Provide the (X, Y) coordinate of the cell's center where the given text is located.  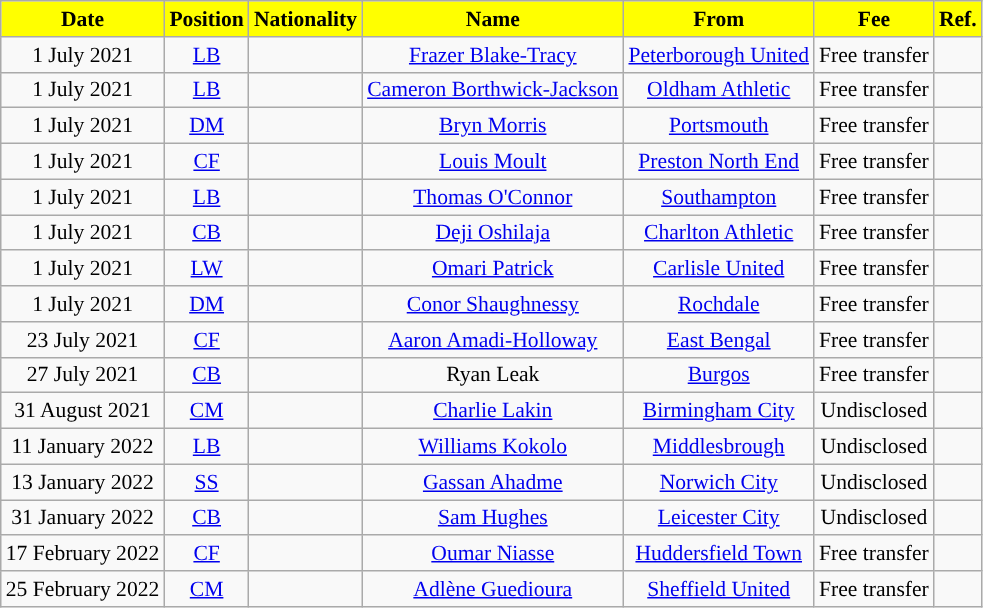
25 February 2022 (83, 589)
31 August 2021 (83, 411)
Deji Oshilaja (492, 233)
Ryan Leak (492, 375)
Charlie Lakin (492, 411)
Gassan Ahadme (492, 482)
Sheffield United (718, 589)
Omari Patrick (492, 269)
Preston North End (718, 162)
Sam Hughes (492, 518)
Oumar Niasse (492, 554)
LW (206, 269)
From (718, 19)
Peterborough United (718, 55)
Aaron Amadi-Holloway (492, 340)
Birmingham City (718, 411)
Carlisle United (718, 269)
Norwich City (718, 482)
Name (492, 19)
Position (206, 19)
Conor Shaughnessy (492, 304)
31 January 2022 (83, 518)
Middlesbrough (718, 447)
Charlton Athletic (718, 233)
Portsmouth (718, 126)
23 July 2021 (83, 340)
SS (206, 482)
11 January 2022 (83, 447)
Louis Moult (492, 162)
Southampton (718, 197)
Cameron Borthwick-Jackson (492, 90)
27 July 2021 (83, 375)
13 January 2022 (83, 482)
Oldham Athletic (718, 90)
Date (83, 19)
17 February 2022 (83, 554)
Williams Kokolo (492, 447)
Adlène Guedioura (492, 589)
Bryn Morris (492, 126)
Nationality (306, 19)
Thomas O'Connor (492, 197)
Ref. (958, 19)
Burgos (718, 375)
Leicester City (718, 518)
Huddersfield Town (718, 554)
East Bengal (718, 340)
Rochdale (718, 304)
Frazer Blake-Tracy (492, 55)
Fee (874, 19)
